Search for the cell housing the specified text and yield its [x, y] center coordinate. 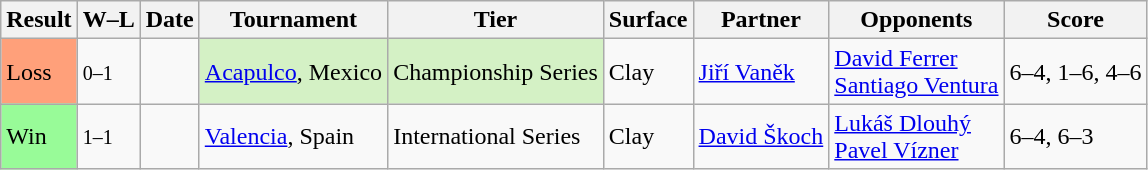
Partner [761, 20]
Championship Series [496, 72]
Acapulco, Mexico [293, 72]
David Škoch [761, 136]
1–1 [108, 136]
Valencia, Spain [293, 136]
Result [39, 20]
Date [170, 20]
0–1 [108, 72]
6–4, 1–6, 4–6 [1076, 72]
David Ferrer Santiago Ventura [916, 72]
Jiří Vaněk [761, 72]
Opponents [916, 20]
International Series [496, 136]
Score [1076, 20]
Surface [648, 20]
W–L [108, 20]
Win [39, 136]
Lukáš Dlouhý Pavel Vízner [916, 136]
Tier [496, 20]
Tournament [293, 20]
Loss [39, 72]
6–4, 6–3 [1076, 136]
